Return [x, y] of the center of cell containing provided text 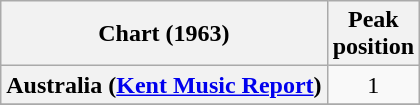
Australia (Kent Music Report) [164, 85]
Chart (1963) [164, 34]
Peakposition [373, 34]
1 [373, 85]
